Detect which cell encompasses the target text, then output its (X, Y) center coordinate. 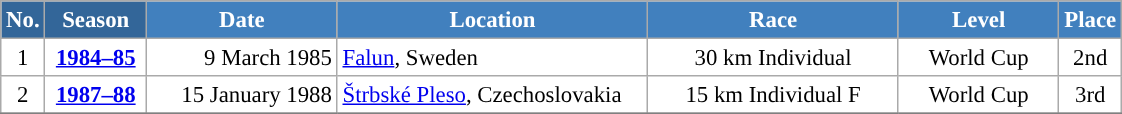
Level (978, 20)
Race (774, 20)
15 km Individual F (774, 95)
2 (23, 95)
30 km Individual (774, 58)
Falun, Sweden (492, 58)
Season (96, 20)
2nd (1090, 58)
1984–85 (96, 58)
9 March 1985 (242, 58)
1987–88 (96, 95)
Date (242, 20)
Štrbské Pleso, Czechoslovakia (492, 95)
3rd (1090, 95)
1 (23, 58)
No. (23, 20)
15 January 1988 (242, 95)
Place (1090, 20)
Location (492, 20)
